Scan for the cell matching the given text and deliver its (X, Y) coordinate at center. 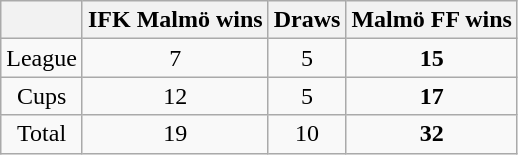
Cups (42, 96)
19 (175, 134)
10 (307, 134)
League (42, 58)
Total (42, 134)
IFK Malmö wins (175, 20)
12 (175, 96)
7 (175, 58)
15 (432, 58)
Draws (307, 20)
32 (432, 134)
Malmö FF wins (432, 20)
17 (432, 96)
